Extract the [x, y] coordinate from the center of the cell holding the provided text.  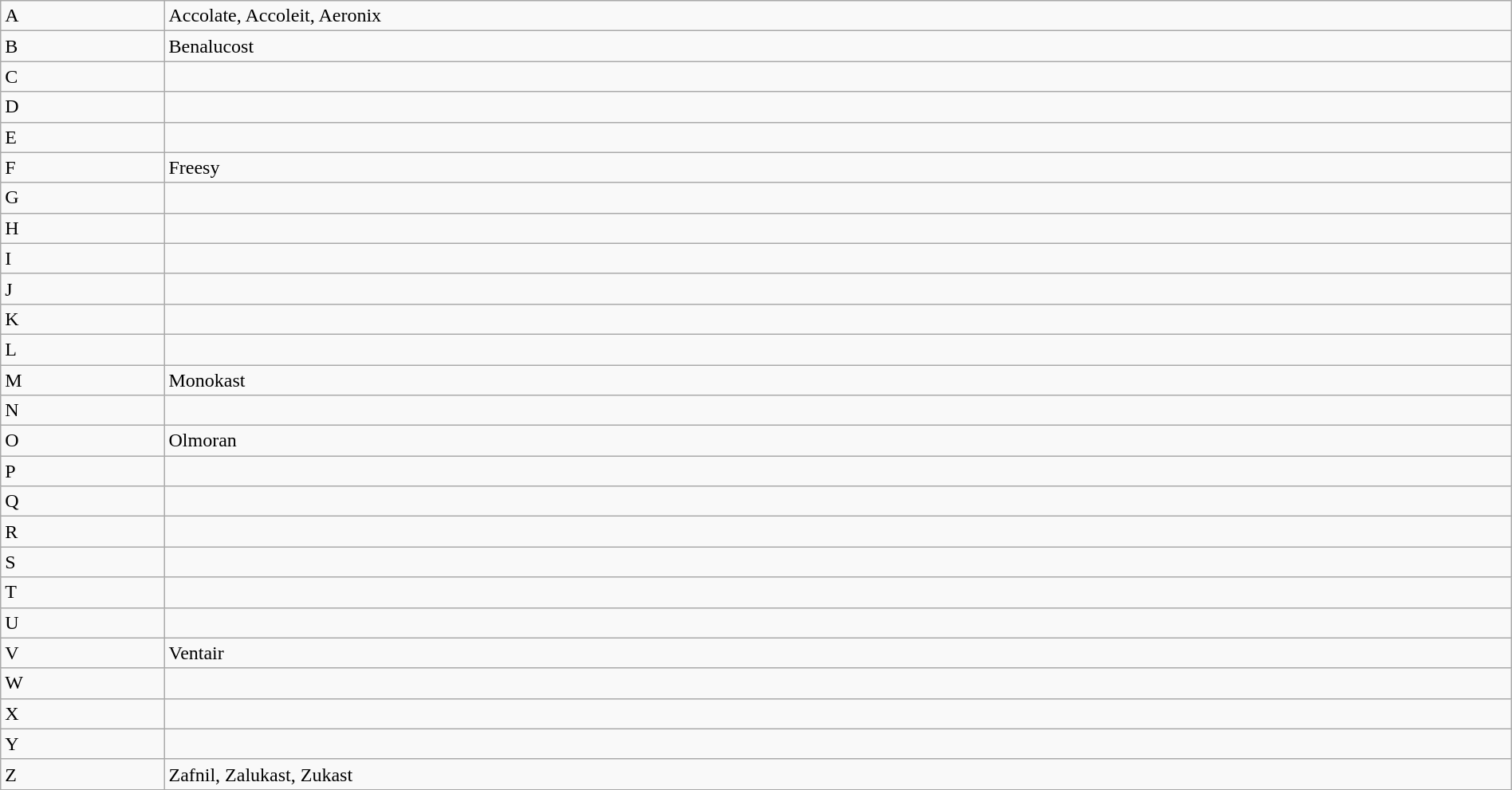
V [83, 653]
Q [83, 501]
Y [83, 744]
Zafnil, Zalukast, Zukast [837, 774]
Z [83, 774]
E [83, 137]
N [83, 411]
J [83, 289]
C [83, 77]
A [83, 16]
D [83, 107]
Ventair [837, 653]
I [83, 258]
R [83, 532]
B [83, 46]
M [83, 380]
U [83, 623]
S [83, 562]
W [83, 683]
Olmoran [837, 441]
Monokast [837, 380]
Freesy [837, 167]
T [83, 592]
Benalucost [837, 46]
O [83, 441]
P [83, 471]
L [83, 349]
Accolate, Accoleit, Aeronix [837, 16]
K [83, 319]
H [83, 228]
G [83, 198]
X [83, 713]
F [83, 167]
